Find where the given text appears and provide that cell's center as (X, Y) coordinate. 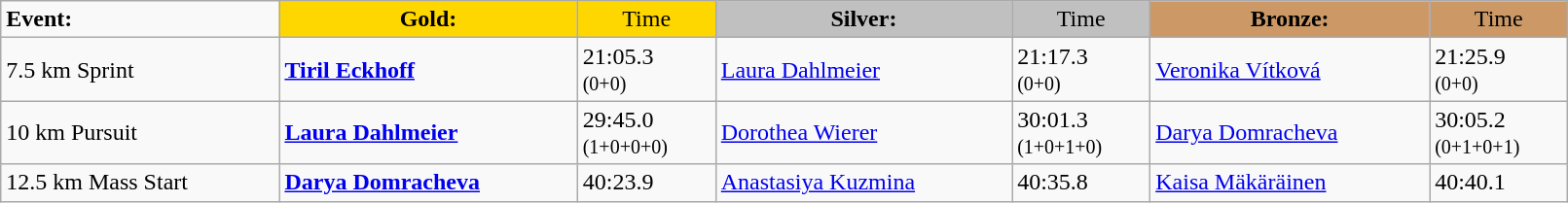
Bronze: (1291, 19)
12.5 km Mass Start (140, 183)
Dorothea Wierer (863, 132)
30:01.3(1+0+1+0) (1081, 132)
Tiril Eckhoff (428, 70)
30:05.2(0+1+0+1) (1499, 132)
21:17.3(0+0) (1081, 70)
Silver: (863, 19)
Anastasiya Kuzmina (863, 183)
Kaisa Mäkäräinen (1291, 183)
40:23.9 (646, 183)
40:40.1 (1499, 183)
29:45.0(1+0+0+0) (646, 132)
Veronika Vítková (1291, 70)
40:35.8 (1081, 183)
10 km Pursuit (140, 132)
21:25.9(0+0) (1499, 70)
7.5 km Sprint (140, 70)
21:05.3(0+0) (646, 70)
Event: (140, 19)
Gold: (428, 19)
